Extract the [X, Y] coordinate from the center of the cell holding the provided text.  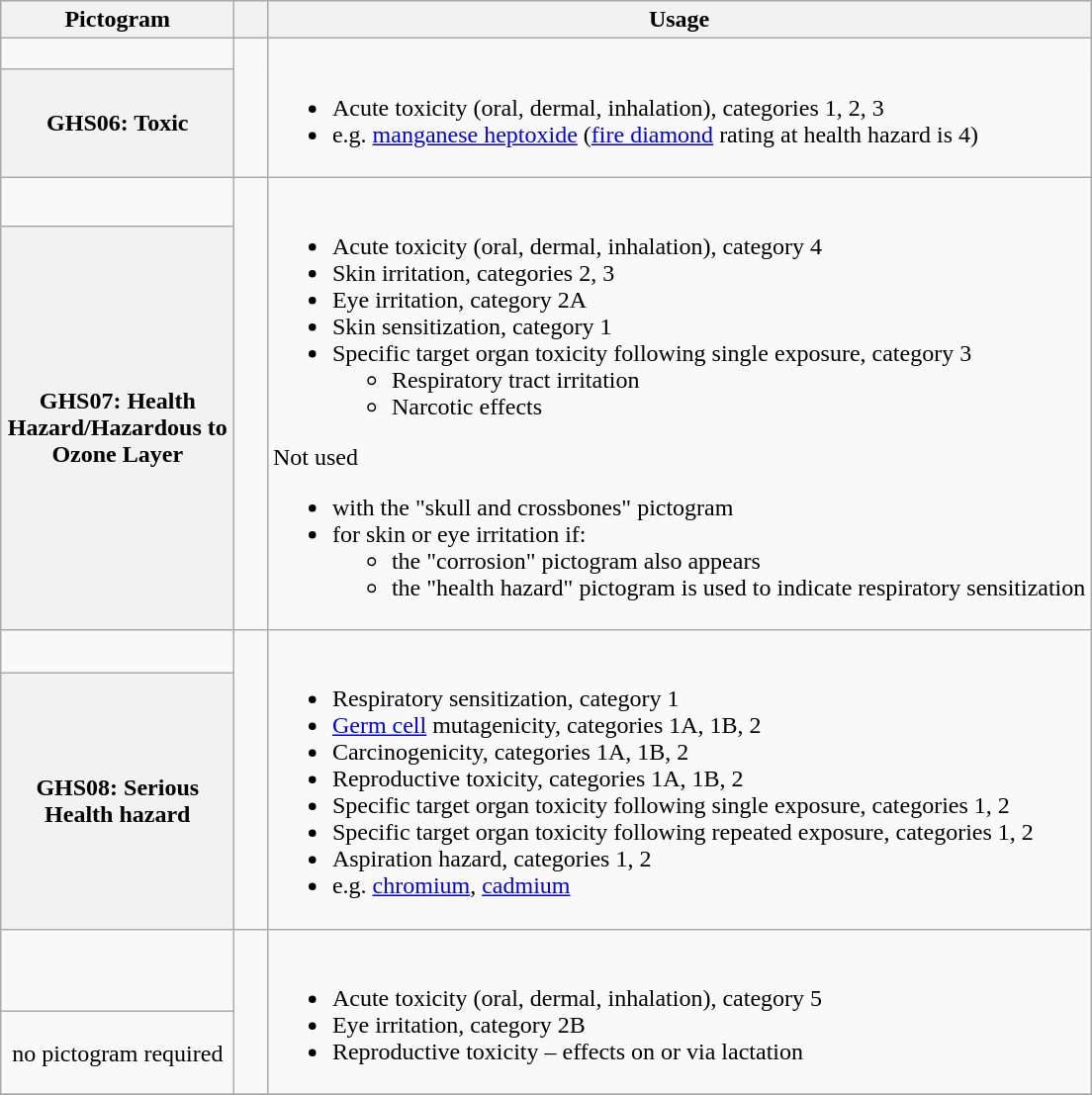
Pictogram [118, 20]
GHS07: Health Hazard/Hazardous to Ozone Layer [118, 427]
Usage [679, 20]
Acute toxicity (oral, dermal, inhalation), categories 1, 2, 3e.g. manganese heptoxide (fire diamond rating at health hazard is 4) [679, 108]
no pictogram required [118, 1053]
GHS08: Serious Health hazard [118, 801]
Acute toxicity (oral, dermal, inhalation), category 5Eye irritation, category 2BReproductive toxicity – effects on or via lactation [679, 1011]
GHS06: Toxic [118, 123]
